Capture the cell that displays the provided text and extract its (X, Y) central coordinate. 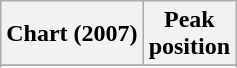
Peakposition (189, 34)
Chart (2007) (72, 34)
